Locate the cell with the specified text and output its [x, y] center coordinate. 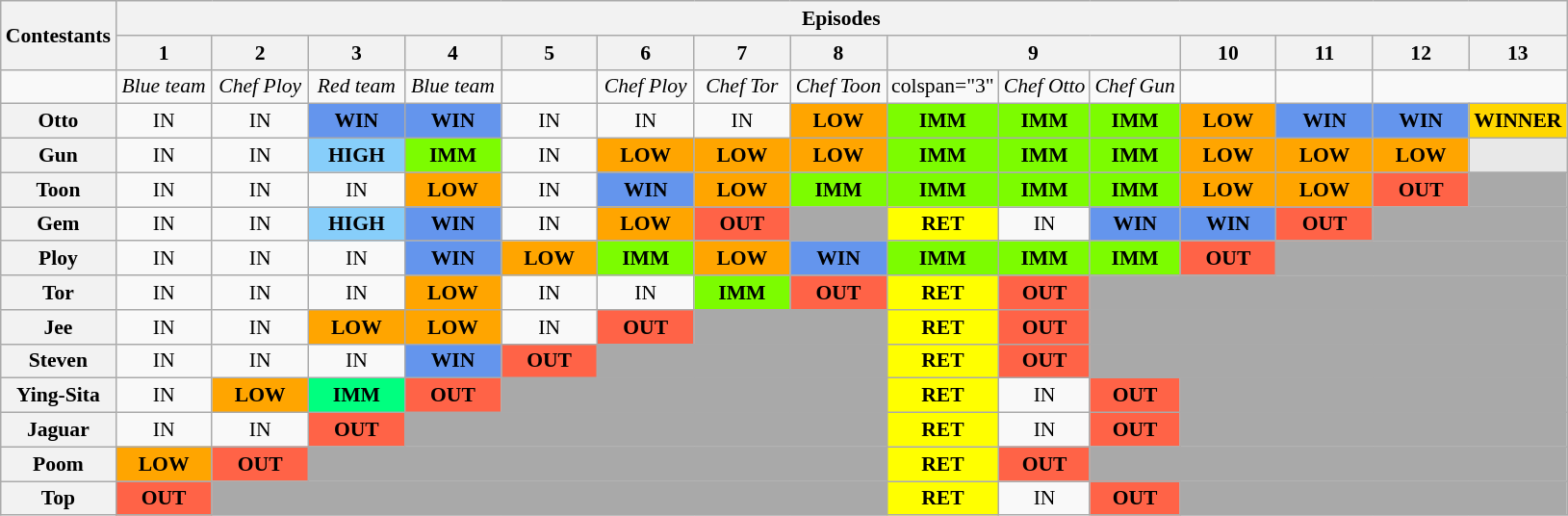
7 [742, 53]
2 [260, 53]
13 [1517, 53]
1 [164, 53]
Gem [58, 224]
Otto [58, 121]
Top [58, 499]
colspan="3" [943, 87]
Red team [356, 87]
Chef Gun [1134, 87]
Chef Toon [838, 87]
Chef Otto [1045, 87]
10 [1228, 53]
Tor [58, 293]
Jaguar [58, 430]
3 [356, 53]
Episodes [841, 18]
12 [1421, 53]
Ying-Sita [58, 396]
Jee [58, 327]
Toon [58, 190]
Gun [58, 156]
8 [838, 53]
Chef Tor [742, 87]
11 [1324, 53]
Ploy [58, 259]
4 [452, 53]
Steven [58, 361]
9 [1034, 53]
Contestants [58, 35]
5 [550, 53]
Poom [58, 464]
6 [646, 53]
WINNER [1517, 121]
